Extract the [X, Y] coordinate from the center of the cell holding the provided text.  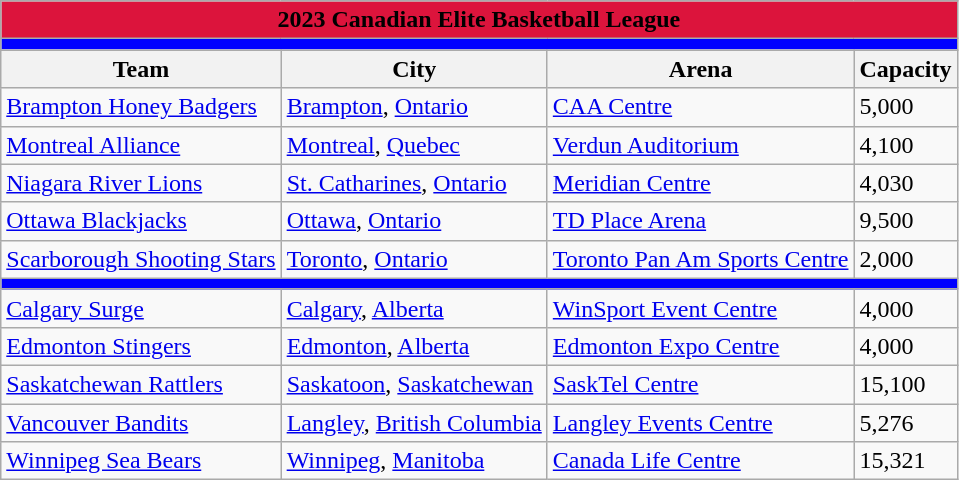
Edmonton Stingers [141, 346]
Brampton, Ontario [414, 107]
5,000 [906, 107]
Verdun Auditorium [700, 145]
Calgary Surge [141, 308]
Langley Events Centre [700, 423]
Meridian Centre [700, 183]
Winnipeg, Manitoba [414, 461]
TD Place Arena [700, 221]
Capacity [906, 69]
Scarborough Shooting Stars [141, 259]
WinSport Event Centre [700, 308]
Edmonton Expo Centre [700, 346]
Edmonton, Alberta [414, 346]
9,500 [906, 221]
Toronto, Ontario [414, 259]
SaskTel Centre [700, 384]
St. Catharines, Ontario [414, 183]
2023 Canadian Elite Basketball League [479, 20]
4,030 [906, 183]
Ottawa, Ontario [414, 221]
5,276 [906, 423]
Toronto Pan Am Sports Centre [700, 259]
Ottawa Blackjacks [141, 221]
CAA Centre [700, 107]
Montreal, Quebec [414, 145]
2,000 [906, 259]
Canada Life Centre [700, 461]
Calgary, Alberta [414, 308]
Niagara River Lions [141, 183]
Montreal Alliance [141, 145]
City [414, 69]
4,100 [906, 145]
Team [141, 69]
Brampton Honey Badgers [141, 107]
Saskatchewan Rattlers [141, 384]
15,321 [906, 461]
Vancouver Bandits [141, 423]
Winnipeg Sea Bears [141, 461]
Saskatoon, Saskatchewan [414, 384]
Arena [700, 69]
15,100 [906, 384]
Langley, British Columbia [414, 423]
